Locate the cell with the specified text and output its (x, y) center coordinate. 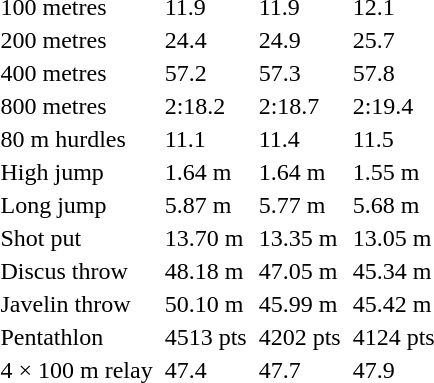
24.9 (300, 40)
50.10 m (206, 304)
57.3 (300, 73)
13.35 m (300, 238)
45.99 m (300, 304)
47.05 m (300, 271)
57.2 (206, 73)
13.70 m (206, 238)
5.77 m (300, 205)
48.18 m (206, 271)
2:18.2 (206, 106)
11.4 (300, 139)
4513 pts (206, 337)
5.87 m (206, 205)
11.1 (206, 139)
4202 pts (300, 337)
24.4 (206, 40)
2:18.7 (300, 106)
